Locate the cell with the specified text and output its (x, y) center coordinate. 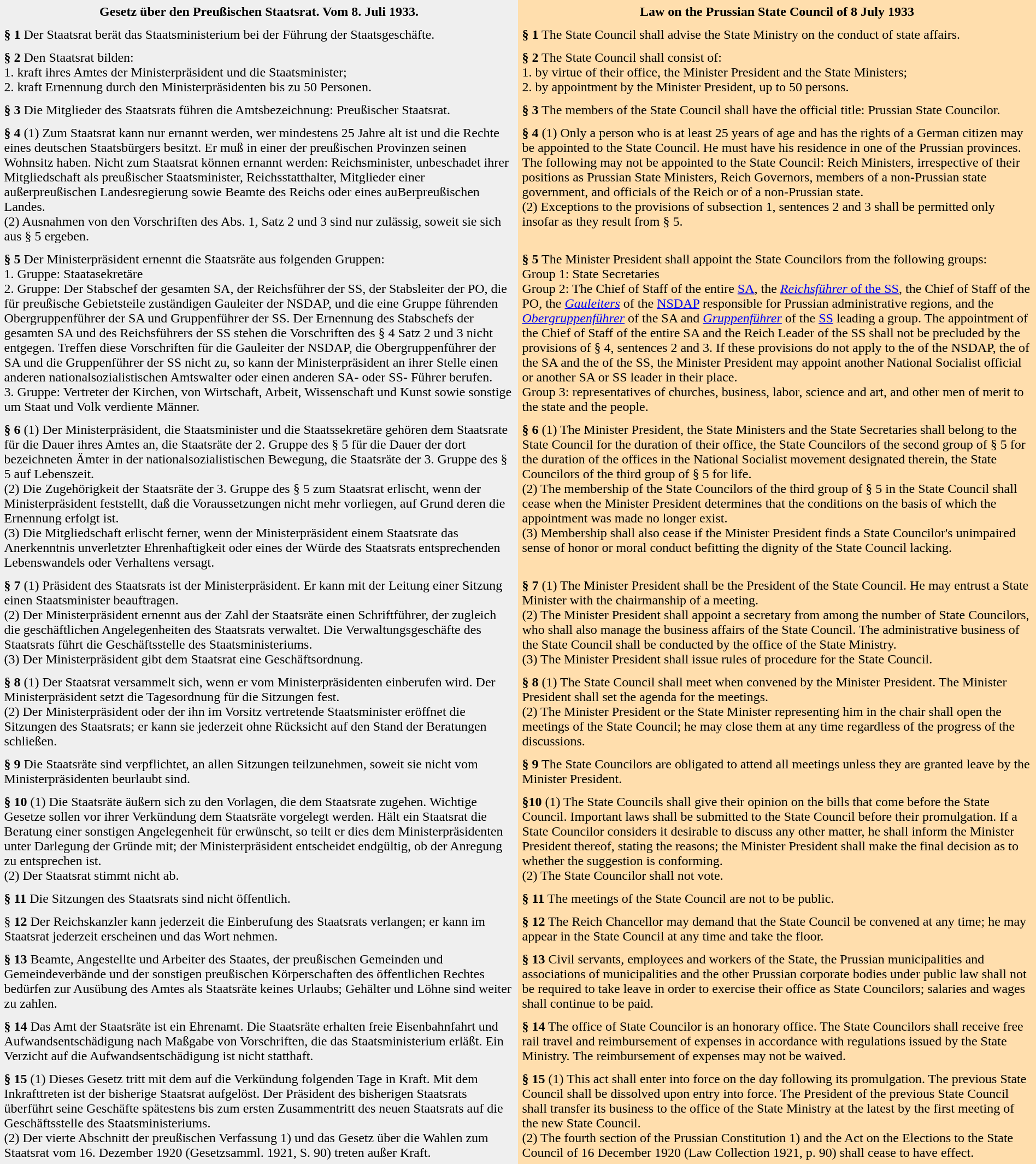
§ 3 The members of the State Council shall have the official title: Prussian State Councilor. (777, 110)
§ 3 Die Mitglieder des Staatsrats führen die Amtsbezeichnung: Preußischer Staatsrat. (259, 110)
§ 1 Der Staatsrat berät das Staatsministerium bei der Führung der Staatsgeschäfte. (259, 34)
§ 9 Die Staatsräte sind verpflichtet, an allen Sitzungen teilzunehmen, soweit sie nicht vom Ministerpräsidenten beurlaubt sind. (259, 772)
§ 11 Die Sitzungen des Staatsrats sind nicht öffentlich. (259, 898)
§ 9 The State Councilors are obligated to attend all meetings unless they are granted leave by the Minister President. (777, 772)
Law on the Prussian State Council of 8 July 1933 (777, 11)
§ 12 Der Reichskanzler kann jederzeit die Einberufung des Staatsrats verlangen; er kann im Staatsrat jederzeit erscheinen und das Wort nehmen. (259, 929)
§ 11 The meetings of the State Council are not to be public. (777, 898)
§ 1 The State Council shall advise the State Ministry on the conduct of state affairs. (777, 34)
Gesetz über den Preußischen Staatsrat. Vom 8. Juli 1933. (259, 11)
